Search for the cell housing the specified text and yield its [x, y] center coordinate. 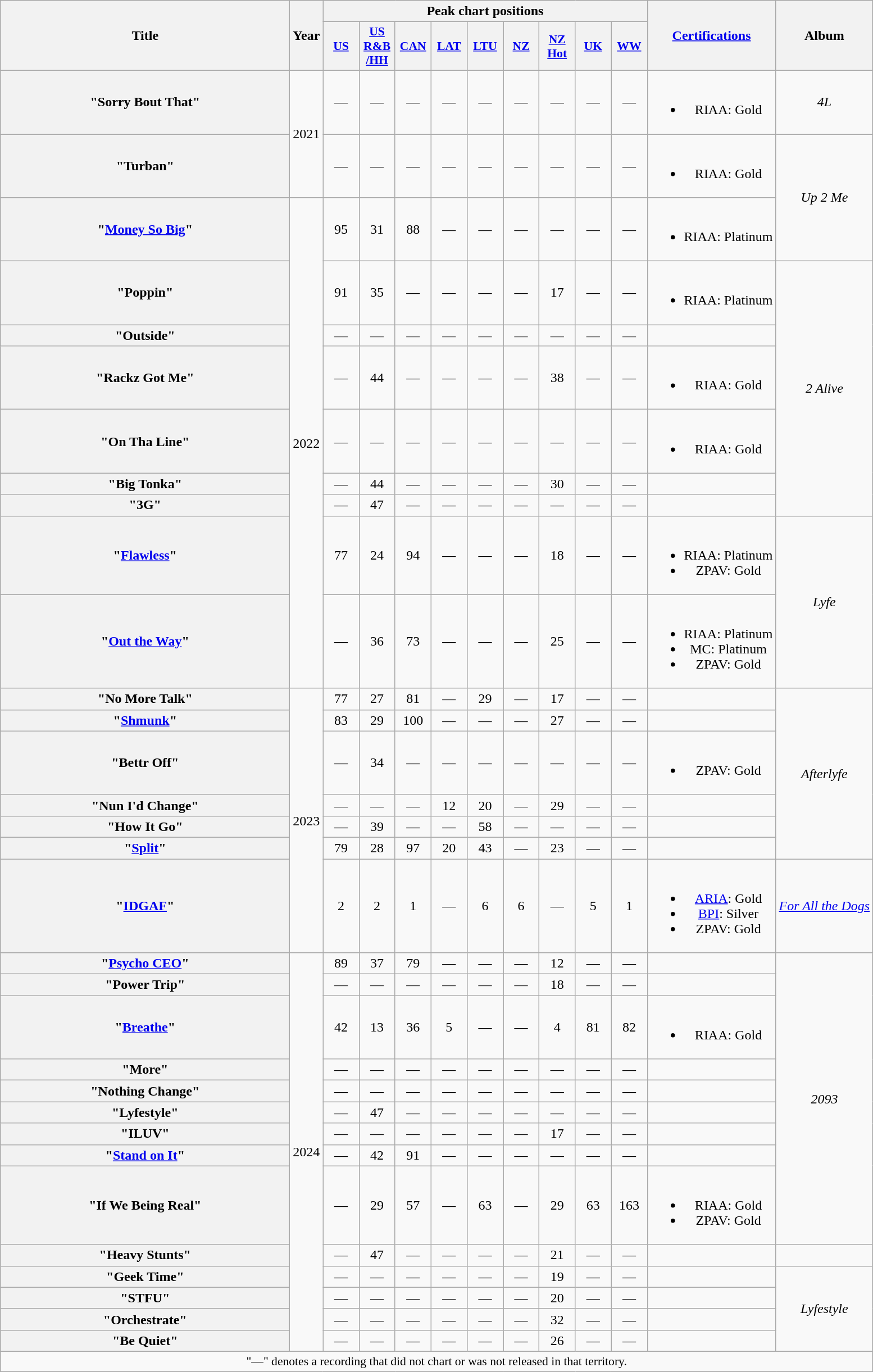
Year [307, 36]
"Big Tonka" [145, 484]
"ILUV" [145, 1134]
ARIA: GoldBPI: SilverZPAV: Gold [711, 906]
4 [557, 1027]
2023 [307, 820]
"Power Trip" [145, 985]
"IDGAF" [145, 906]
Peak chart positions [485, 11]
USR&B/HH [377, 46]
2093 [825, 1099]
"Split" [145, 848]
25 [557, 642]
"Money So Big" [145, 229]
89 [341, 964]
Lyfestyle [825, 1309]
39 [377, 826]
"Orchestrate" [145, 1319]
Up 2 Me [825, 197]
"Flawless" [145, 555]
2021 [307, 134]
"No More Talk" [145, 699]
"Psycho CEO" [145, 964]
"Nothing Change" [145, 1091]
"Turban" [145, 165]
58 [485, 826]
"Sorry Bout That" [145, 102]
2024 [307, 1152]
Title [145, 36]
34 [377, 763]
57 [413, 1205]
94 [413, 555]
"Lyfestyle" [145, 1112]
"—" denotes a recording that did not chart or was not released in that territory. [437, 1361]
37 [377, 964]
23 [557, 848]
30 [557, 484]
Certifications [711, 36]
"3G" [145, 505]
"On Tha Line" [145, 442]
2022 [307, 443]
NZHot [557, 46]
88 [413, 229]
LAT [449, 46]
31 [377, 229]
"How It Go" [145, 826]
Album [825, 36]
97 [413, 848]
"Breathe" [145, 1027]
"Be Quiet" [145, 1341]
ZPAV: Gold [711, 763]
RIAA: PlatinumZPAV: Gold [711, 555]
WW [629, 46]
"STFU" [145, 1298]
"Out the Way" [145, 642]
"Rackz Got Me" [145, 378]
"Shmunk" [145, 720]
LTU [485, 46]
"Nun I'd Change" [145, 805]
Afterlyfe [825, 773]
35 [377, 293]
21 [557, 1255]
28 [377, 848]
"If We Being Real" [145, 1205]
83 [341, 720]
"Stand on It" [145, 1155]
UK [593, 46]
Lyfe [825, 602]
95 [341, 229]
CAN [413, 46]
"Poppin" [145, 293]
82 [629, 1027]
4L [825, 102]
"Geek Time" [145, 1276]
26 [557, 1341]
24 [377, 555]
43 [485, 848]
38 [557, 378]
NZ [521, 46]
"Outside" [145, 335]
"Heavy Stunts" [145, 1255]
2 Alive [825, 389]
13 [377, 1027]
100 [413, 720]
For All the Dogs [825, 906]
73 [413, 642]
163 [629, 1205]
RIAA: GoldZPAV: Gold [711, 1205]
RIAA: PlatinumMC: PlatinumZPAV: Gold [711, 642]
"More" [145, 1070]
"Bettr Off" [145, 763]
19 [557, 1276]
32 [557, 1319]
US [341, 46]
